Find where the given text appears and provide that cell's center as [x, y] coordinate. 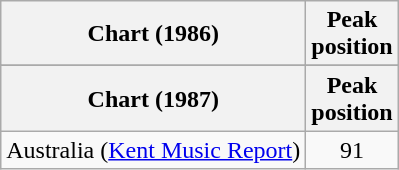
Chart (1987) [154, 98]
91 [352, 150]
Australia (Kent Music Report) [154, 150]
Chart (1986) [154, 34]
